Scan for the cell matching the given text and deliver its [x, y] coordinate at center. 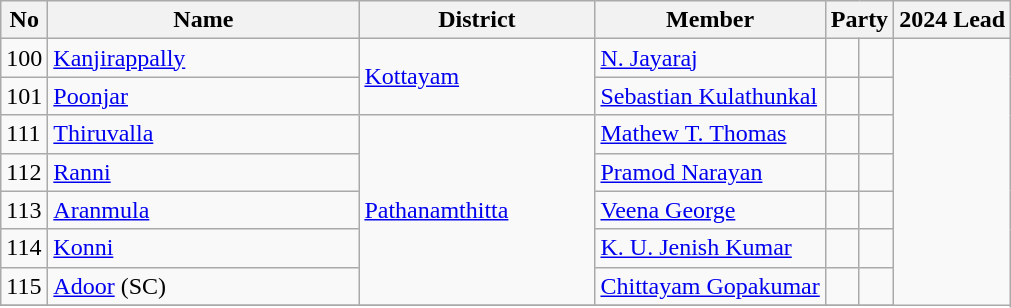
115 [24, 286]
K. U. Jenish Kumar [710, 248]
Chittayam Gopakumar [710, 286]
Name [204, 20]
Member [710, 20]
No [24, 20]
Pathanamthitta [477, 210]
N. Jayaraj [710, 58]
Kanjirappally [204, 58]
113 [24, 210]
Ranni [204, 172]
112 [24, 172]
Pramod Narayan [710, 172]
Thiruvalla [204, 134]
101 [24, 96]
2024 Lead [952, 20]
Mathew T. Thomas [710, 134]
Veena George [710, 210]
111 [24, 134]
Konni [204, 248]
District [477, 20]
Party [859, 20]
100 [24, 58]
Poonjar [204, 96]
Adoor (SC) [204, 286]
Kottayam [477, 77]
114 [24, 248]
Aranmula [204, 210]
Sebastian Kulathunkal [710, 96]
